Return (x, y) of the center of cell containing provided text 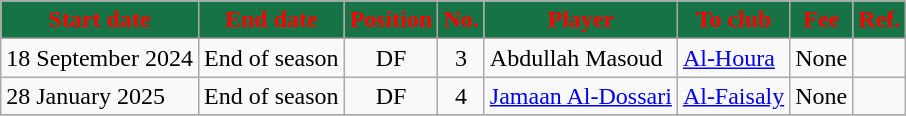
Position (391, 20)
No. (461, 20)
18 September 2024 (100, 58)
4 (461, 96)
End date (271, 20)
28 January 2025 (100, 96)
Jamaan Al-Dossari (580, 96)
Al-Houra (733, 58)
To club (733, 20)
3 (461, 58)
Al-Faisaly (733, 96)
Player (580, 20)
Abdullah Masoud (580, 58)
Ref. (880, 20)
Fee (822, 20)
Start date (100, 20)
